Provide the [x, y] coordinate of the cell's center where the given text is located.  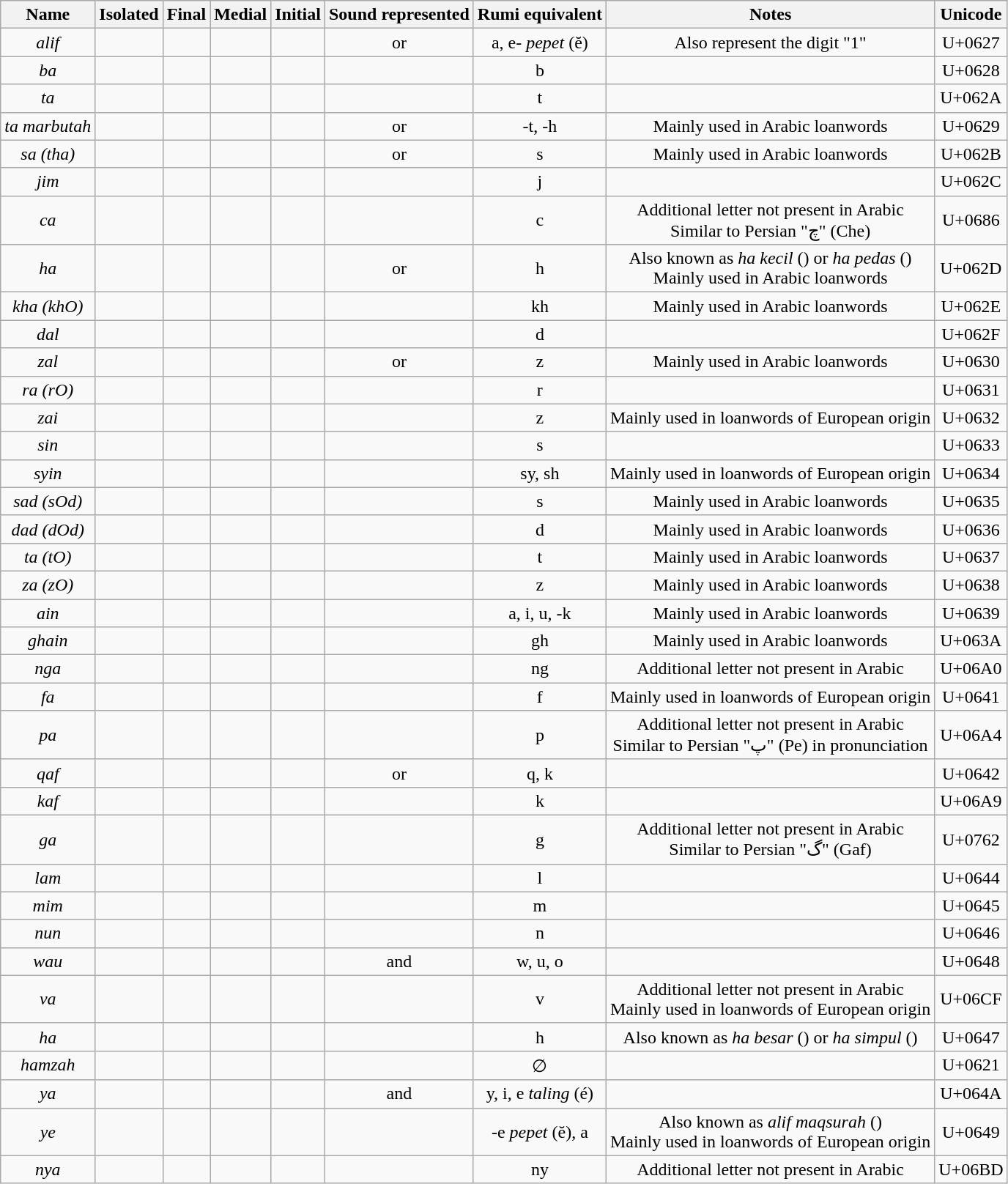
U+06CF [971, 999]
dal [48, 334]
Also represent the digit "1" [770, 42]
Additional letter not present in ArabicSimilar to Persian "گ" (Gaf) [770, 840]
q, k [539, 773]
y, i, e taling (é) [539, 1094]
kh [539, 306]
U+06A4 [971, 736]
U+0648 [971, 961]
ya [48, 1094]
Also known as ha kecil () or ha pedas ()Mainly used in Arabic loanwords [770, 268]
U+0621 [971, 1065]
sy, sh [539, 473]
U+062E [971, 306]
j [539, 182]
Unicode [971, 15]
Medial [240, 15]
Also known as ha besar () or ha simpul () [770, 1037]
U+0634 [971, 473]
nun [48, 933]
-t, -h [539, 126]
hamzah [48, 1065]
ra (rO) [48, 390]
Rumi equivalent [539, 15]
U+063A [971, 641]
syin [48, 473]
U+0637 [971, 557]
k [539, 801]
Additional letter not present in ArabicSimilar to Persian "پ" (Pe) in pronunciation [770, 736]
nya [48, 1169]
Additional letter not present in ArabicSimilar to Persian "چ" (Che) [770, 220]
Notes [770, 15]
ny [539, 1169]
ain [48, 613]
Additional letter not present in ArabicMainly used in loanwords of European origin [770, 999]
fa [48, 697]
U+062D [971, 268]
U+0633 [971, 445]
U+06BD [971, 1169]
w, u, o [539, 961]
m [539, 906]
Name [48, 15]
alif [48, 42]
U+0649 [971, 1131]
sa (tha) [48, 154]
a, e- pepet (ĕ) [539, 42]
kha (khO) [48, 306]
lam [48, 878]
U+062B [971, 154]
za (zO) [48, 585]
ye [48, 1131]
a, i, u, -k [539, 613]
Sound represented [399, 15]
p [539, 736]
U+0630 [971, 362]
v [539, 999]
sin [48, 445]
ta (tO) [48, 557]
U+0636 [971, 529]
l [539, 878]
U+0638 [971, 585]
U+062F [971, 334]
U+0627 [971, 42]
mim [48, 906]
Initial [298, 15]
U+064A [971, 1094]
Isolated [129, 15]
n [539, 933]
U+0628 [971, 70]
f [539, 697]
wau [48, 961]
ga [48, 840]
gh [539, 641]
U+0646 [971, 933]
U+062C [971, 182]
ghain [48, 641]
U+06A0 [971, 669]
nga [48, 669]
U+0632 [971, 418]
kaf [48, 801]
U+0642 [971, 773]
U+06A9 [971, 801]
ba [48, 70]
ta marbutah [48, 126]
U+0686 [971, 220]
U+0762 [971, 840]
∅ [539, 1065]
U+0635 [971, 501]
jim [48, 182]
U+0639 [971, 613]
Final [186, 15]
U+0641 [971, 697]
r [539, 390]
dad (dOd) [48, 529]
U+062A [971, 98]
ng [539, 669]
U+0645 [971, 906]
U+0631 [971, 390]
U+0647 [971, 1037]
U+0629 [971, 126]
-e pepet (ĕ), a [539, 1131]
sad (sOd) [48, 501]
U+0644 [971, 878]
zai [48, 418]
qaf [48, 773]
va [48, 999]
ta [48, 98]
c [539, 220]
b [539, 70]
pa [48, 736]
ca [48, 220]
g [539, 840]
Also known as alif maqsurah ()Mainly used in loanwords of European origin [770, 1131]
zal [48, 362]
